Provide the (X, Y) coordinate of the cell's center where the given text is located.  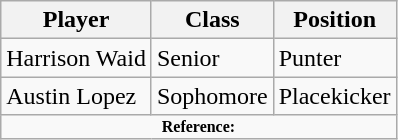
Player (76, 20)
Harrison Waid (76, 58)
Position (334, 20)
Sophomore (212, 96)
Punter (334, 58)
Senior (212, 58)
Class (212, 20)
Austin Lopez (76, 96)
Reference: (198, 127)
Placekicker (334, 96)
